Pinpoint the cell where the given text exists, returning its (X, Y) midpoint coordinate. 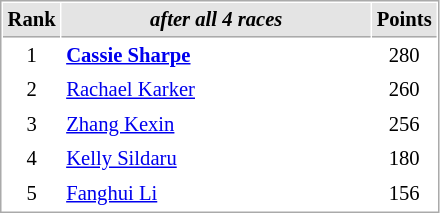
after all 4 races (216, 20)
2 (32, 90)
Zhang Kexin (216, 124)
Rank (32, 20)
256 (404, 124)
Rachael Karker (216, 90)
5 (32, 194)
156 (404, 194)
Cassie Sharpe (216, 56)
280 (404, 56)
260 (404, 90)
Kelly Sildaru (216, 158)
4 (32, 158)
Points (404, 20)
Fanghui Li (216, 194)
180 (404, 158)
3 (32, 124)
1 (32, 56)
